Return the [X, Y] coordinate for the center point of the cell that contains the specified text.  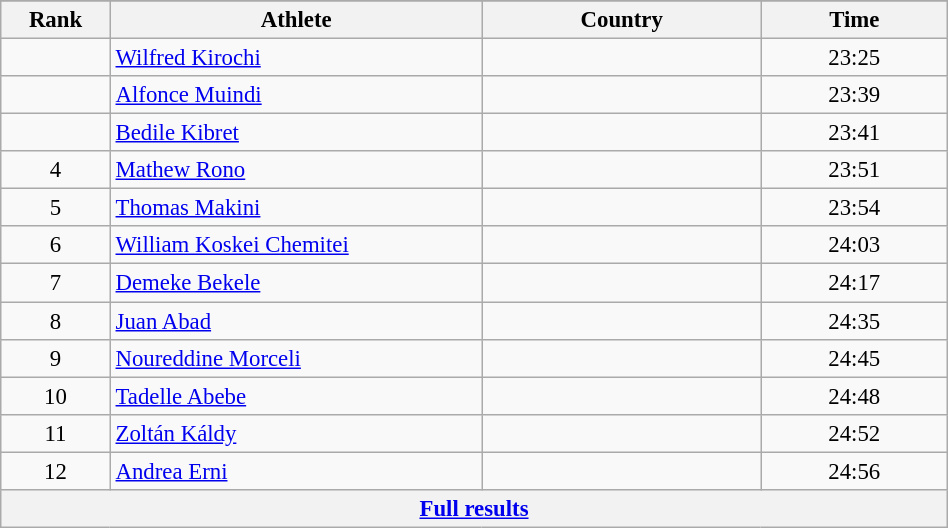
Wilfred Kirochi [296, 58]
Rank [56, 20]
Alfonce Muindi [296, 95]
10 [56, 396]
24:17 [854, 283]
24:45 [854, 358]
23:41 [854, 133]
Demeke Bekele [296, 283]
Full results [474, 509]
Thomas Makini [296, 208]
5 [56, 208]
11 [56, 433]
Andrea Erni [296, 471]
7 [56, 283]
23:51 [854, 170]
Time [854, 20]
24:03 [854, 245]
23:39 [854, 95]
24:52 [854, 433]
24:48 [854, 396]
24:56 [854, 471]
12 [56, 471]
6 [56, 245]
Juan Abad [296, 321]
4 [56, 170]
23:25 [854, 58]
Bedile Kibret [296, 133]
Athlete [296, 20]
9 [56, 358]
23:54 [854, 208]
8 [56, 321]
William Koskei Chemitei [296, 245]
Noureddine Morceli [296, 358]
Zoltán Káldy [296, 433]
Tadelle Abebe [296, 396]
Country [622, 20]
Mathew Rono [296, 170]
24:35 [854, 321]
